Return (x, y) of the center of cell containing provided text 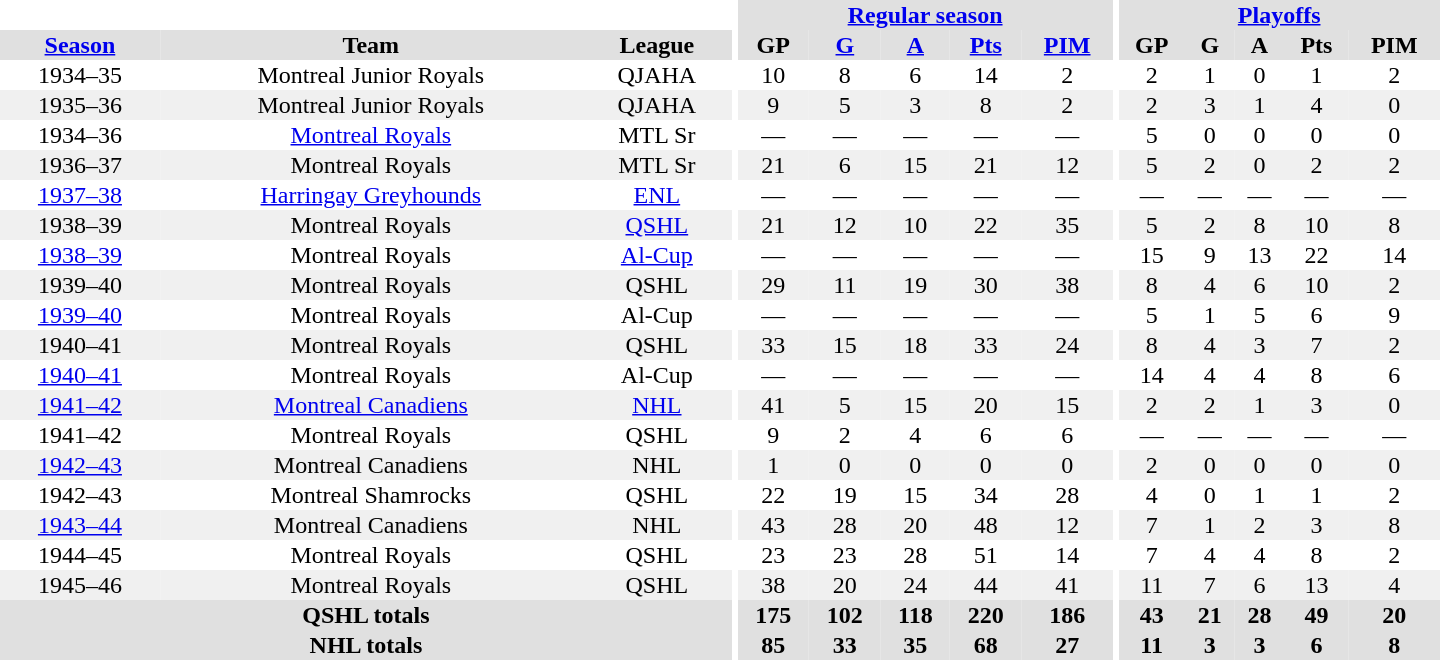
220 (986, 615)
Montreal Shamrocks (371, 495)
NHL totals (366, 645)
27 (1068, 645)
ENL (657, 195)
Season (80, 45)
175 (773, 615)
102 (845, 615)
1935–36 (80, 105)
30 (986, 285)
44 (986, 585)
Regular season (924, 15)
1934–35 (80, 75)
18 (916, 345)
Team (371, 45)
85 (773, 645)
118 (916, 615)
51 (986, 555)
1937–38 (80, 195)
1944–45 (80, 555)
49 (1316, 615)
League (657, 45)
1945–46 (80, 585)
186 (1068, 615)
1943–44 (80, 525)
Playoffs (1279, 15)
29 (773, 285)
Harringay Greyhounds (371, 195)
1934–36 (80, 135)
34 (986, 495)
1936–37 (80, 165)
68 (986, 645)
48 (986, 525)
QSHL totals (366, 615)
